Determine the [x, y] coordinate at the center of the cell enclosing the given text.  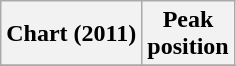
Peakposition [188, 34]
Chart (2011) [72, 34]
